Extract the (x, y) coordinate from the center of the cell holding the provided text.  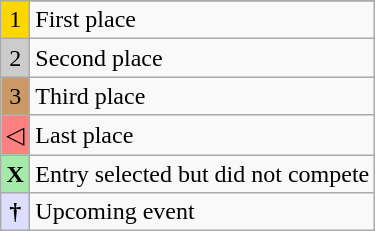
First place (202, 20)
◁ (16, 135)
2 (16, 58)
Upcoming event (202, 212)
X (16, 173)
Entry selected but did not compete (202, 173)
Last place (202, 135)
3 (16, 96)
Third place (202, 96)
Second place (202, 58)
1 (16, 20)
† (16, 212)
